For the text-containing cell, return its midpoint in [x, y] coordinate format. 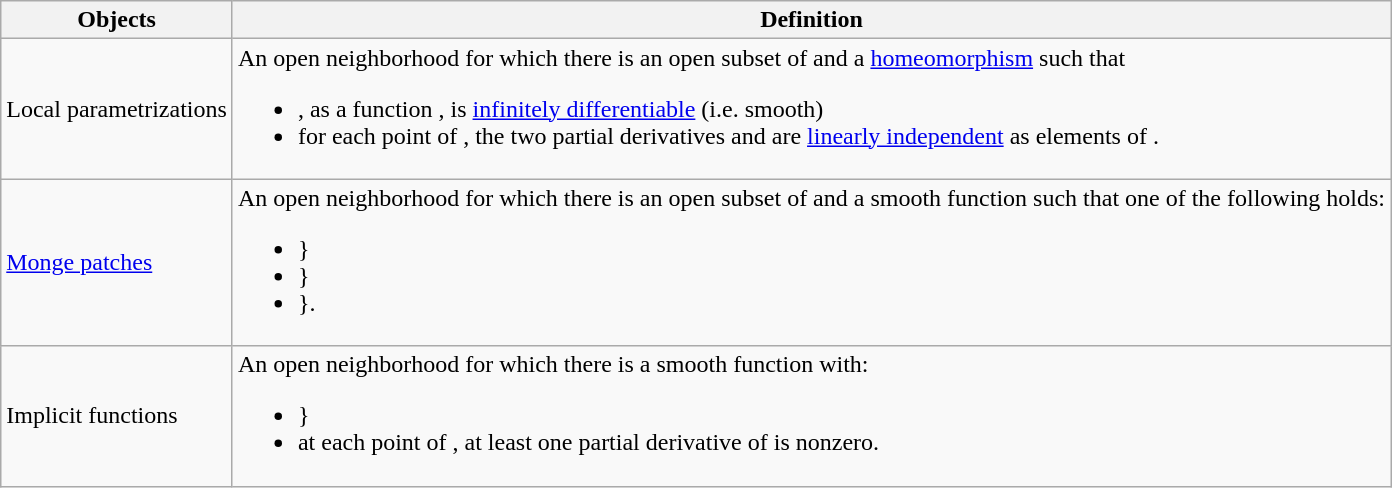
Monge patches [117, 262]
An open neighborhood for which there is an open subset of and a smooth function such that one of the following holds:}}}. [811, 262]
An open neighborhood for which there is a smooth function with:}at each point of , at least one partial derivative of is nonzero. [811, 416]
Local parametrizations [117, 109]
Implicit functions [117, 416]
Objects [117, 20]
Definition [811, 20]
